Find where the given text appears and provide that cell's center as [x, y] coordinate. 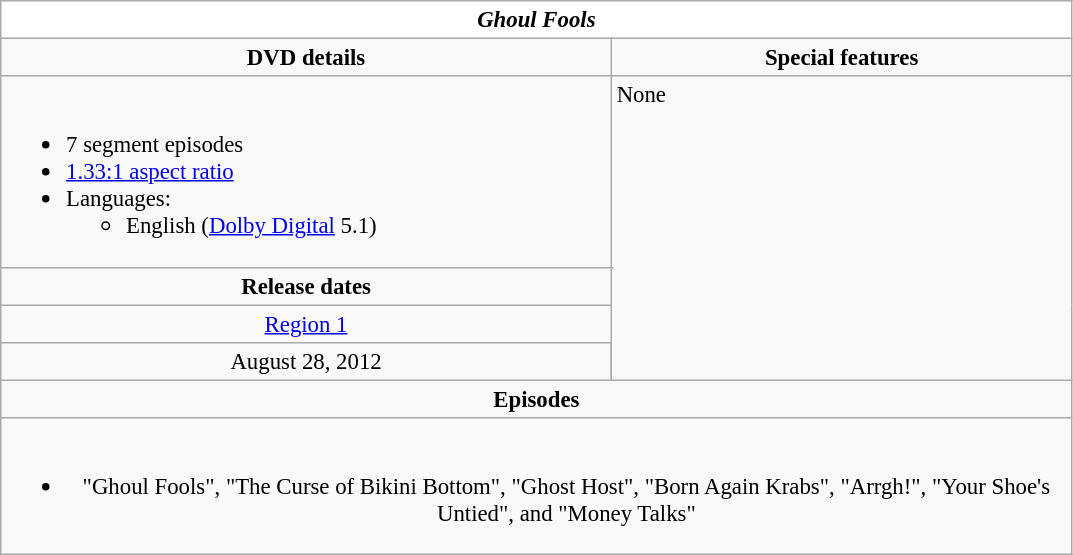
Region 1 [306, 324]
Special features [842, 58]
DVD details [306, 58]
August 28, 2012 [306, 361]
Ghoul Fools [536, 20]
7 segment episodes1.33:1 aspect ratioLanguages:English (Dolby Digital 5.1) [306, 172]
Episodes [536, 399]
None [842, 228]
Release dates [306, 286]
"Ghoul Fools", "The Curse of Bikini Bottom", "Ghost Host", "Born Again Krabs", "Arrgh!", "Your Shoe's Untied", and "Money Talks" [536, 486]
